Locate the cell with the specified text and output its (X, Y) center coordinate. 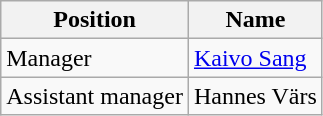
Name (255, 20)
Position (95, 20)
Assistant manager (95, 96)
Hannes Värs (255, 96)
Kaivo Sang (255, 58)
Manager (95, 58)
